Return [X, Y] of the center of cell containing provided text 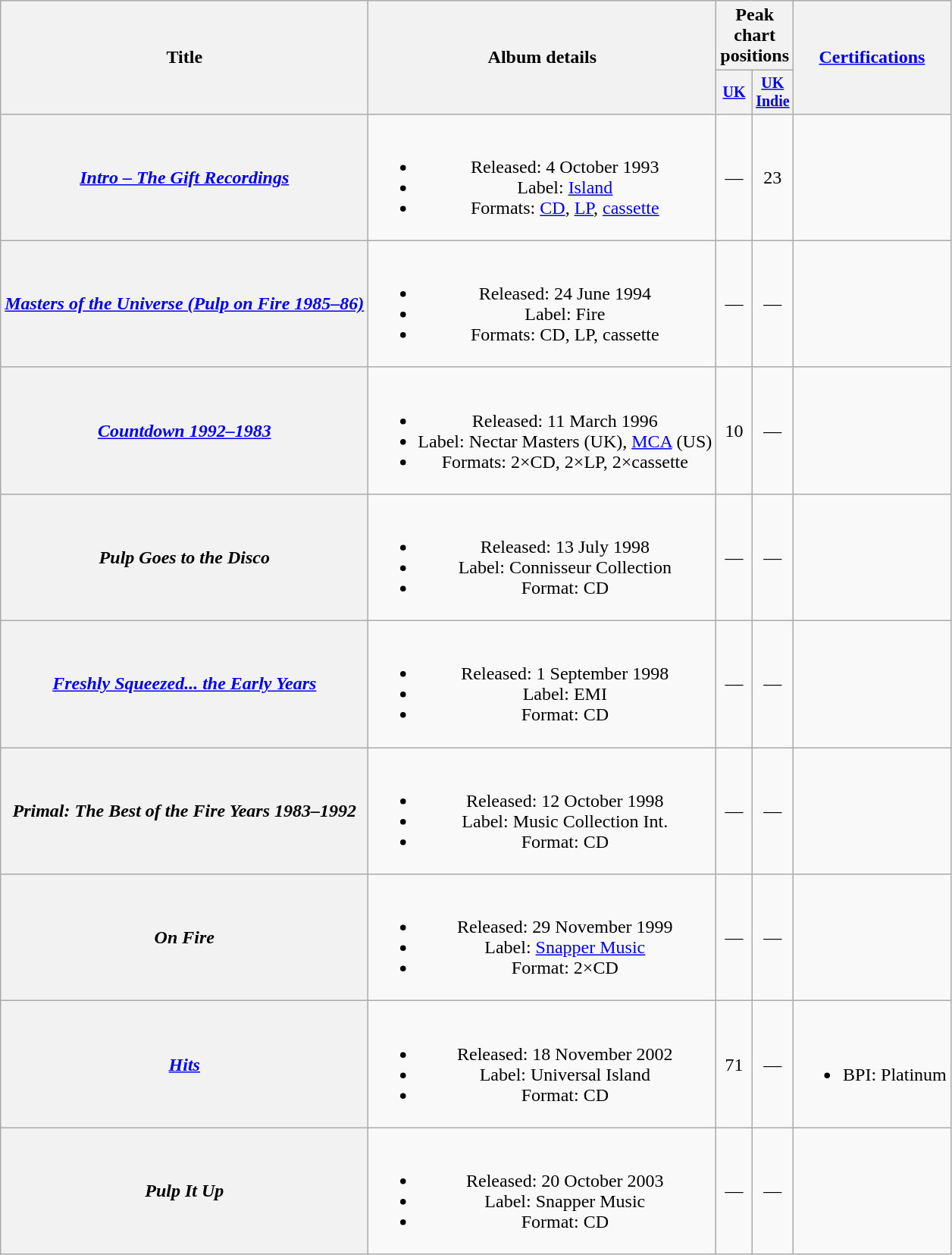
Masters of the Universe (Pulp on Fire 1985–86) [185, 303]
Hits [185, 1065]
23 [772, 177]
Peak chart positions [755, 36]
Released: 29 November 1999Label: Snapper Music Format: 2×CD [543, 937]
UK Indie [772, 93]
Freshly Squeezed... the Early Years [185, 684]
Released: 12 October 1998Label: Music Collection Int. Format: CD [543, 811]
Released: 13 July 1998Label: Connisseur Collection Format: CD [543, 557]
Released: 1 September 1998Label: EMI Format: CD [543, 684]
Album details [543, 58]
Primal: The Best of the Fire Years 1983–1992 [185, 811]
Intro – The Gift Recordings [185, 177]
UK [734, 93]
Pulp Goes to the Disco [185, 557]
Released: 20 October 2003Label: Snapper Music Format: CD [543, 1191]
On Fire [185, 937]
Title [185, 58]
BPI: Platinum [872, 1065]
10 [734, 431]
Released: 24 June 1994Label: Fire Formats: CD, LP, cassette [543, 303]
Released: 11 March 1996Label: Nectar Masters (UK), MCA (US) Formats: 2×CD, 2×LP, 2×cassette [543, 431]
Released: 18 November 2002Label: Universal Island Format: CD [543, 1065]
Released: 4 October 1993Label: Island Formats: CD, LP, cassette [543, 177]
Countdown 1992–1983 [185, 431]
Pulp It Up [185, 1191]
71 [734, 1065]
Certifications [872, 58]
